Detect which cell encompasses the target text, then output its [X, Y] center coordinate. 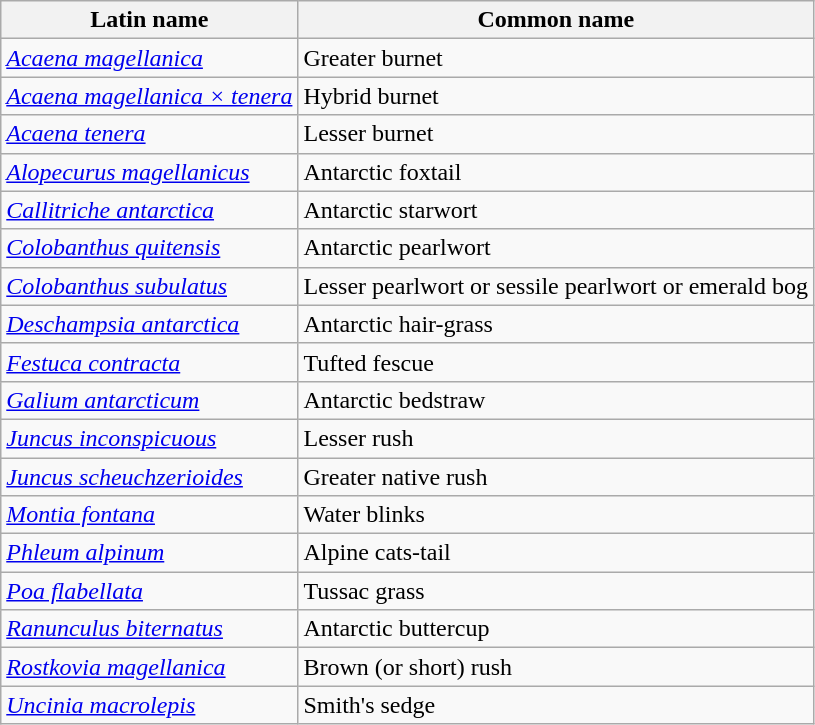
Brown (or short) rush [556, 667]
Acaena tenera [150, 134]
Tussac grass [556, 591]
Acaena magellanica [150, 58]
Hybrid burnet [556, 96]
Montia fontana [150, 515]
Festuca contracta [150, 362]
Uncinia macrolepis [150, 705]
Galium antarcticum [150, 400]
Lesser burnet [556, 134]
Antarctic buttercup [556, 629]
Acaena magellanica × tenera [150, 96]
Poa flabellata [150, 591]
Callitriche antarctica [150, 210]
Antarctic starwort [556, 210]
Latin name [150, 20]
Alopecurus magellanicus [150, 172]
Greater burnet [556, 58]
Antarctic bedstraw [556, 400]
Antarctic foxtail [556, 172]
Common name [556, 20]
Tufted fescue [556, 362]
Colobanthus subulatus [150, 286]
Lesser rush [556, 438]
Rostkovia magellanica [150, 667]
Juncus inconspicuous [150, 438]
Antarctic pearlwort [556, 248]
Ranunculus biternatus [150, 629]
Water blinks [556, 515]
Lesser pearlwort or sessile pearlwort or emerald bog [556, 286]
Smith's sedge [556, 705]
Greater native rush [556, 477]
Alpine cats-tail [556, 553]
Phleum alpinum [150, 553]
Deschampsia antarctica [150, 324]
Antarctic hair-grass [556, 324]
Juncus scheuchzerioides [150, 477]
Colobanthus quitensis [150, 248]
